From the cell containing the given text, extract its center point as (X, Y) coordinate. 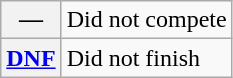
Did not compete (146, 20)
Did not finish (146, 58)
— (31, 20)
DNF (31, 58)
